Extract the (X, Y) coordinate from the center of the cell holding the provided text.  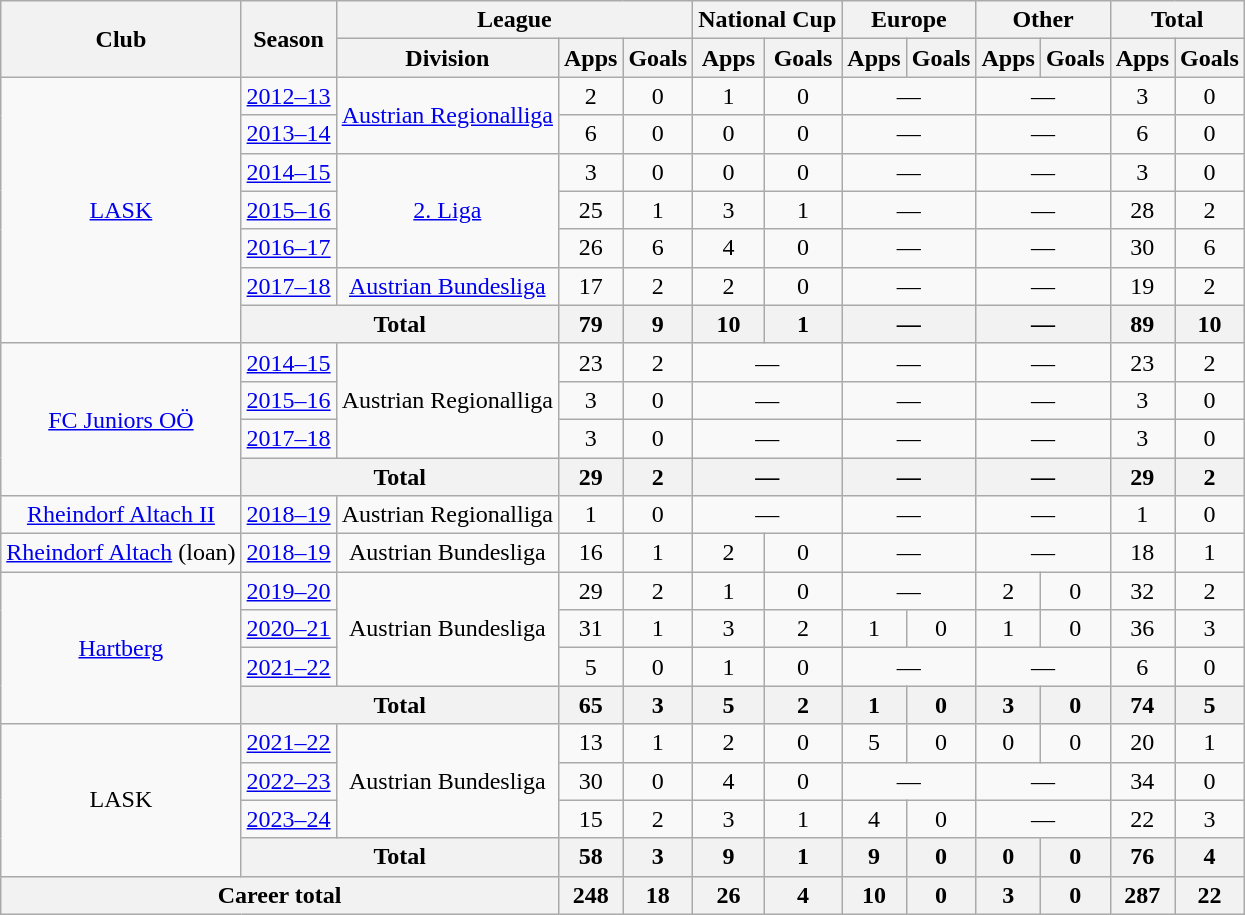
League (514, 20)
32 (1142, 591)
79 (590, 324)
76 (1142, 857)
20 (1142, 743)
28 (1142, 210)
Europe (909, 20)
Rheindorf Altach (loan) (121, 553)
17 (590, 286)
Season (288, 39)
2012–13 (288, 96)
FC Juniors OÖ (121, 419)
Hartberg (121, 648)
65 (590, 705)
25 (590, 210)
15 (590, 819)
34 (1142, 781)
2022–23 (288, 781)
89 (1142, 324)
Club (121, 39)
National Cup (768, 20)
Career total (280, 895)
74 (1142, 705)
2013–14 (288, 134)
58 (590, 857)
13 (590, 743)
Rheindorf Altach II (121, 515)
2019–20 (288, 591)
2020–21 (288, 629)
36 (1142, 629)
2. Liga (447, 210)
2023–24 (288, 819)
16 (590, 553)
19 (1142, 286)
248 (590, 895)
287 (1142, 895)
Other (1043, 20)
2016–17 (288, 248)
31 (590, 629)
Division (447, 58)
